Provide the [x, y] coordinate of the cell's center where the given text is located.  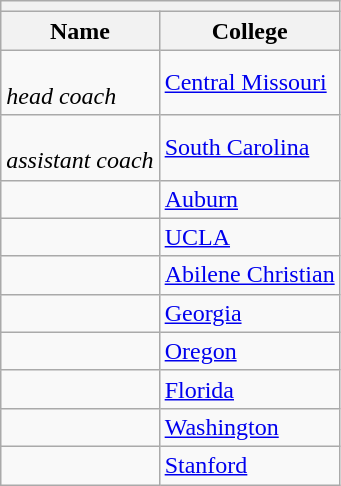
Stanford [250, 465]
South Carolina [250, 148]
Central Missouri [250, 82]
Auburn [250, 199]
UCLA [250, 237]
Name [80, 31]
Georgia [250, 313]
Washington [250, 427]
assistant coach [80, 148]
College [250, 31]
Oregon [250, 351]
Florida [250, 389]
Abilene Christian [250, 275]
head coach [80, 82]
